Detect which cell encompasses the target text, then output its (x, y) center coordinate. 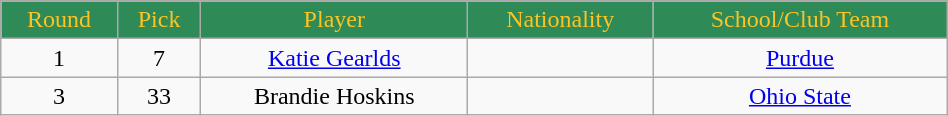
3 (60, 96)
Round (60, 20)
Ohio State (800, 96)
Pick (158, 20)
Brandie Hoskins (334, 96)
School/Club Team (800, 20)
Player (334, 20)
7 (158, 58)
33 (158, 96)
Katie Gearlds (334, 58)
1 (60, 58)
Purdue (800, 58)
Nationality (560, 20)
